Pinpoint the cell where the given text exists, returning its [x, y] midpoint coordinate. 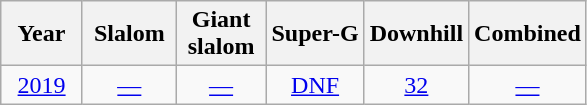
Combined [528, 34]
32 [416, 85]
Slalom [129, 34]
DNF [315, 85]
Giant slalom [221, 34]
Downhill [416, 34]
Super-G [315, 34]
2019 [42, 85]
Year [42, 34]
